From the cell containing the given text, extract its center point as [x, y] coordinate. 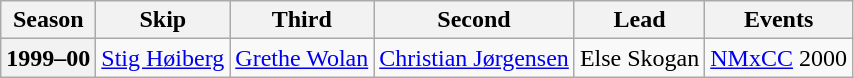
Stig Høiberg [163, 58]
Season [48, 20]
Lead [639, 20]
Christian Jørgensen [474, 58]
NMxCC 2000 [779, 58]
Grethe Wolan [302, 58]
Third [302, 20]
1999–00 [48, 58]
Skip [163, 20]
Second [474, 20]
Else Skogan [639, 58]
Events [779, 20]
